Search for the cell housing the specified text and yield its [X, Y] center coordinate. 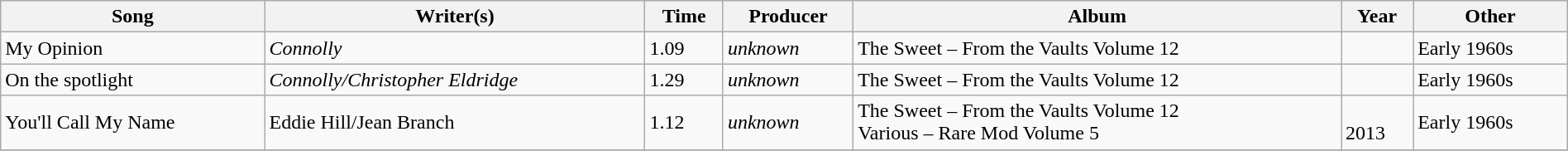
Time [684, 17]
Connolly/Christopher Eldridge [455, 80]
2013 [1378, 123]
Writer(s) [455, 17]
Other [1490, 17]
Connolly [455, 48]
Song [132, 17]
You'll Call My Name [132, 123]
Eddie Hill/Jean Branch [455, 123]
On the spotlight [132, 80]
1.09 [684, 48]
Producer [787, 17]
Album [1097, 17]
Year [1378, 17]
1.12 [684, 123]
1.29 [684, 80]
The Sweet – From the Vaults Volume 12 Various – Rare Mod Volume 5 [1097, 123]
My Opinion [132, 48]
